Output the [X, Y] coordinate of the center of the cell containing the given text.  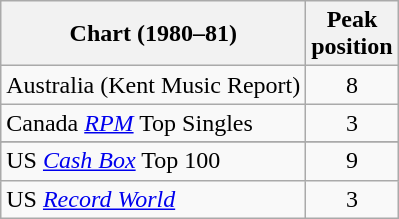
Canada RPM Top Singles [154, 123]
Peakposition [352, 34]
US Cash Box Top 100 [154, 161]
US Record World [154, 199]
8 [352, 85]
Chart (1980–81) [154, 34]
9 [352, 161]
Australia (Kent Music Report) [154, 85]
